For the text-containing cell, return its midpoint in (x, y) coordinate format. 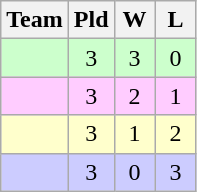
Pld (91, 20)
L (176, 20)
W (134, 20)
Team (35, 20)
